Determine the [X, Y] coordinate at the center of the cell enclosing the given text.  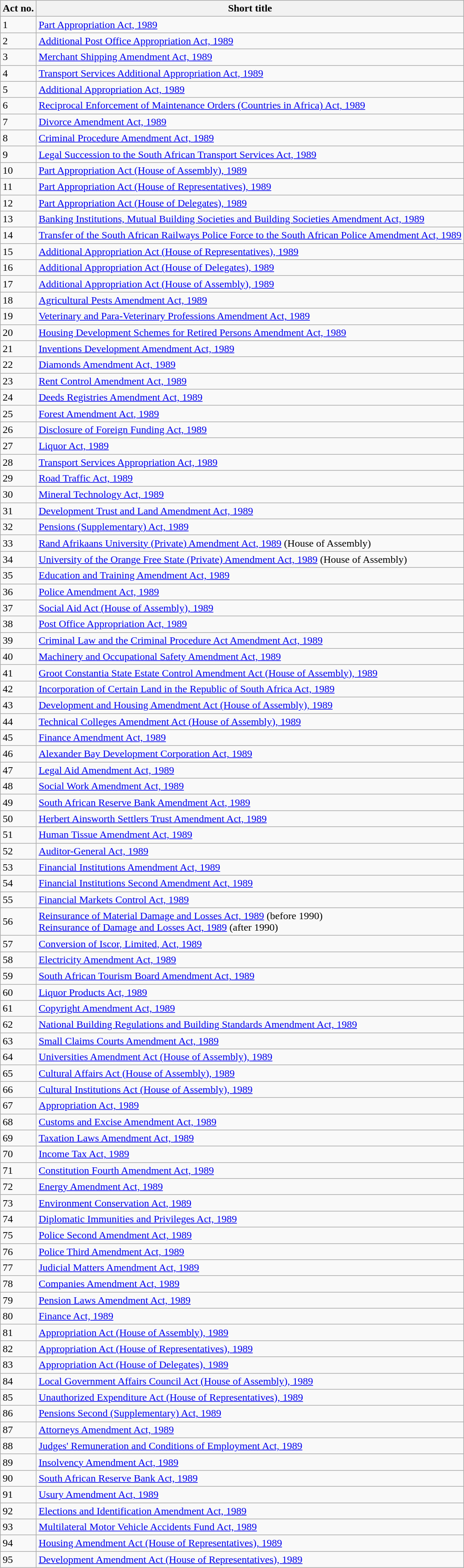
Criminal Law and the Criminal Procedure Act Amendment Act, 1989 [250, 640]
Appropriation Act (House of Assembly), 1989 [250, 1333]
89 [18, 1462]
16 [18, 268]
Electricity Amendment Act, 1989 [250, 960]
Conversion of Iscor, Limited, Act, 1989 [250, 943]
Judges' Remuneration and Conditions of Employment Act, 1989 [250, 1446]
93 [18, 1527]
52 [18, 851]
75 [18, 1235]
61 [18, 1009]
31 [18, 511]
47 [18, 770]
80 [18, 1316]
56 [18, 921]
Local Government Affairs Council Act (House of Assembly), 1989 [250, 1381]
Financial Institutions Second Amendment Act, 1989 [250, 883]
43 [18, 705]
63 [18, 1041]
34 [18, 559]
35 [18, 576]
Cultural Institutions Act (House of Assembly), 1989 [250, 1089]
36 [18, 592]
Judicial Matters Amendment Act, 1989 [250, 1268]
Part Appropriation Act, 1989 [250, 25]
46 [18, 754]
Small Claims Courts Amendment Act, 1989 [250, 1041]
Part Appropriation Act (House of Representatives), 1989 [250, 186]
Groot Constantia State Estate Control Amendment Act (House of Assembly), 1989 [250, 673]
Reinsurance of Material Damage and Losses Act, 1989 (before 1990) Reinsurance of Damage and Losses Act, 1989 (after 1990) [250, 921]
72 [18, 1187]
Technical Colleges Amendment Act (House of Assembly), 1989 [250, 722]
90 [18, 1478]
57 [18, 943]
Incorporation of Certain Land in the Republic of South Africa Act, 1989 [250, 689]
42 [18, 689]
3 [18, 57]
Merchant Shipping Amendment Act, 1989 [250, 57]
26 [18, 430]
6 [18, 106]
70 [18, 1154]
30 [18, 495]
22 [18, 365]
Rent Control Amendment Act, 1989 [250, 381]
60 [18, 992]
7 [18, 122]
37 [18, 608]
27 [18, 446]
Liquor Act, 1989 [250, 446]
76 [18, 1251]
23 [18, 381]
20 [18, 333]
85 [18, 1397]
Attorneys Amendment Act, 1989 [250, 1430]
Additional Appropriation Act, 1989 [250, 89]
Police Third Amendment Act, 1989 [250, 1251]
19 [18, 316]
41 [18, 673]
62 [18, 1025]
Cultural Affairs Act (House of Assembly), 1989 [250, 1073]
Additional Appropriation Act (House of Delegates), 1989 [250, 268]
Appropriation Act (House of Delegates), 1989 [250, 1365]
59 [18, 976]
87 [18, 1430]
65 [18, 1073]
Legal Aid Amendment Act, 1989 [250, 770]
South African Reserve Bank Amendment Act, 1989 [250, 803]
5 [18, 89]
2 [18, 41]
Usury Amendment Act, 1989 [250, 1494]
10 [18, 170]
Additional Appropriation Act (House of Assembly), 1989 [250, 284]
Alexander Bay Development Corporation Act, 1989 [250, 754]
Development Amendment Act (House of Representatives), 1989 [250, 1559]
Machinery and Occupational Safety Amendment Act, 1989 [250, 656]
77 [18, 1268]
Liquor Products Act, 1989 [250, 992]
Veterinary and Para-Veterinary Professions Amendment Act, 1989 [250, 316]
91 [18, 1494]
Short title [250, 9]
Education and Training Amendment Act, 1989 [250, 576]
44 [18, 722]
Inventions Development Amendment Act, 1989 [250, 349]
88 [18, 1446]
Constitution Fourth Amendment Act, 1989 [250, 1170]
Part Appropriation Act (House of Assembly), 1989 [250, 170]
94 [18, 1543]
13 [18, 219]
Companies Amendment Act, 1989 [250, 1284]
53 [18, 867]
Pension Laws Amendment Act, 1989 [250, 1300]
40 [18, 656]
Development and Housing Amendment Act (House of Assembly), 1989 [250, 705]
Social Work Amendment Act, 1989 [250, 786]
21 [18, 349]
Diplomatic Immunities and Privileges Act, 1989 [250, 1219]
79 [18, 1300]
Finance Act, 1989 [250, 1316]
48 [18, 786]
71 [18, 1170]
15 [18, 252]
Finance Amendment Act, 1989 [250, 738]
Police Second Amendment Act, 1989 [250, 1235]
Universities Amendment Act (House of Assembly), 1989 [250, 1057]
Appropriation Act, 1989 [250, 1106]
Additional Post Office Appropriation Act, 1989 [250, 41]
24 [18, 397]
8 [18, 138]
18 [18, 300]
Multilateral Motor Vehicle Accidents Fund Act, 1989 [250, 1527]
Pensions (Supplementary) Act, 1989 [250, 527]
Road Traffic Act, 1989 [250, 479]
Herbert Ainsworth Settlers Trust Amendment Act, 1989 [250, 819]
66 [18, 1089]
95 [18, 1559]
Copyright Amendment Act, 1989 [250, 1009]
17 [18, 284]
National Building Regulations and Building Standards Amendment Act, 1989 [250, 1025]
Criminal Procedure Amendment Act, 1989 [250, 138]
1 [18, 25]
Development Trust and Land Amendment Act, 1989 [250, 511]
South African Tourism Board Amendment Act, 1989 [250, 976]
12 [18, 203]
29 [18, 479]
Banking Institutions, Mutual Building Societies and Building Societies Amendment Act, 1989 [250, 219]
58 [18, 960]
Forest Amendment Act, 1989 [250, 413]
73 [18, 1203]
78 [18, 1284]
South African Reserve Bank Act, 1989 [250, 1478]
50 [18, 819]
28 [18, 462]
86 [18, 1413]
University of the Orange Free State (Private) Amendment Act, 1989 (House of Assembly) [250, 559]
33 [18, 543]
Customs and Excise Amendment Act, 1989 [250, 1122]
64 [18, 1057]
Social Aid Act (House of Assembly), 1989 [250, 608]
Diamonds Amendment Act, 1989 [250, 365]
Legal Succession to the South African Transport Services Act, 1989 [250, 154]
Mineral Technology Act, 1989 [250, 495]
67 [18, 1106]
4 [18, 73]
Housing Amendment Act (House of Representatives), 1989 [250, 1543]
Insolvency Amendment Act, 1989 [250, 1462]
Part Appropriation Act (House of Delegates), 1989 [250, 203]
45 [18, 738]
39 [18, 640]
Human Tissue Amendment Act, 1989 [250, 835]
68 [18, 1122]
Divorce Amendment Act, 1989 [250, 122]
Elections and Identification Amendment Act, 1989 [250, 1511]
32 [18, 527]
Agricultural Pests Amendment Act, 1989 [250, 300]
Police Amendment Act, 1989 [250, 592]
55 [18, 900]
82 [18, 1349]
Housing Development Schemes for Retired Persons Amendment Act, 1989 [250, 333]
25 [18, 413]
54 [18, 883]
Financial Institutions Amendment Act, 1989 [250, 867]
9 [18, 154]
Deeds Registries Amendment Act, 1989 [250, 397]
Appropriation Act (House of Representatives), 1989 [250, 1349]
81 [18, 1333]
Rand Afrikaans University (Private) Amendment Act, 1989 (House of Assembly) [250, 543]
Unauthorized Expenditure Act (House of Representatives), 1989 [250, 1397]
Taxation Laws Amendment Act, 1989 [250, 1138]
Financial Markets Control Act, 1989 [250, 900]
Act no. [18, 9]
Transfer of the South African Railways Police Force to the South African Police Amendment Act, 1989 [250, 235]
Pensions Second (Supplementary) Act, 1989 [250, 1413]
Reciprocal Enforcement of Maintenance Orders (Countries in Africa) Act, 1989 [250, 106]
Post Office Appropriation Act, 1989 [250, 624]
Auditor-General Act, 1989 [250, 851]
Transport Services Additional Appropriation Act, 1989 [250, 73]
84 [18, 1381]
Environment Conservation Act, 1989 [250, 1203]
69 [18, 1138]
Transport Services Appropriation Act, 1989 [250, 462]
14 [18, 235]
74 [18, 1219]
51 [18, 835]
83 [18, 1365]
Income Tax Act, 1989 [250, 1154]
Additional Appropriation Act (House of Representatives), 1989 [250, 252]
38 [18, 624]
92 [18, 1511]
49 [18, 803]
Disclosure of Foreign Funding Act, 1989 [250, 430]
11 [18, 186]
Energy Amendment Act, 1989 [250, 1187]
